Output the (X, Y) coordinate of the center of the cell containing the given text.  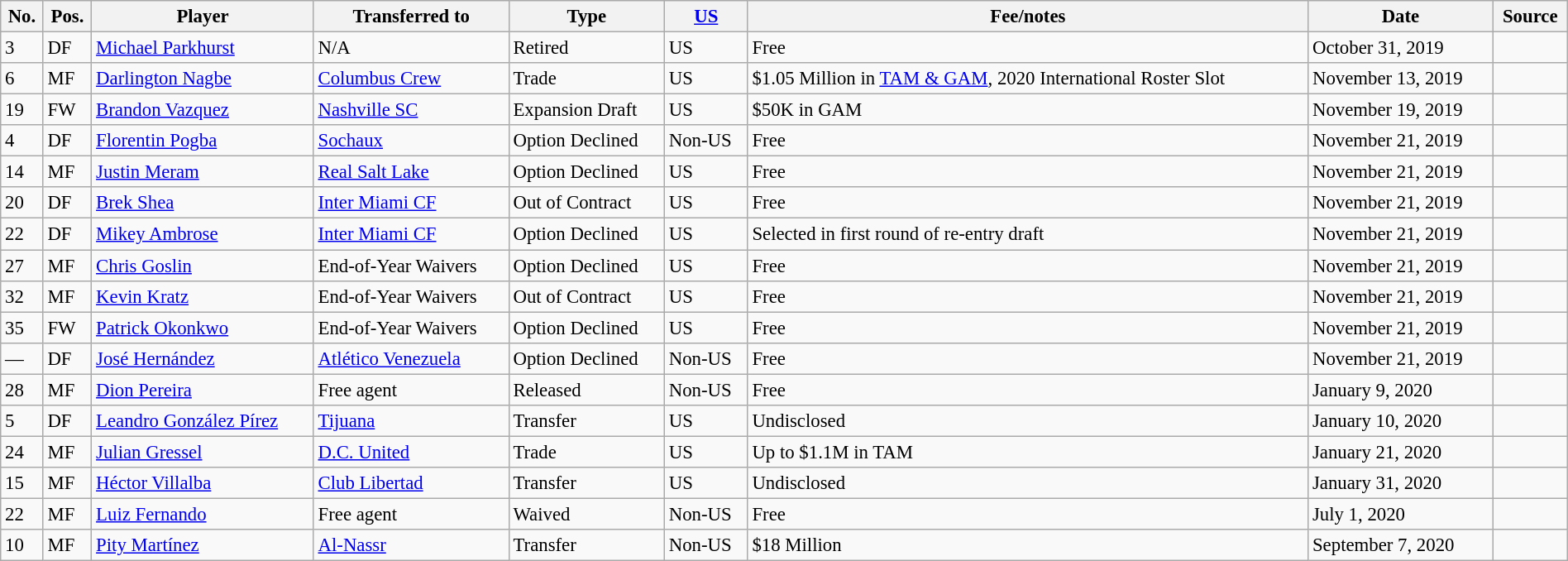
Florentin Pogba (203, 141)
Nashville SC (411, 110)
Mikey Ambrose (203, 234)
Fee/notes (1028, 17)
Michael Parkhurst (203, 48)
Type (586, 17)
Club Libertad (411, 483)
Chris Goslin (203, 266)
Selected in first round of re-entry draft (1028, 234)
$50K in GAM (1028, 110)
January 21, 2020 (1401, 452)
Pos. (68, 17)
October 31, 2019 (1401, 48)
Atlético Venezuela (411, 358)
Al-Nassr (411, 545)
Source (1530, 17)
Transferred to (411, 17)
Expansion Draft (586, 110)
Dion Pereira (203, 390)
19 (22, 110)
10 (22, 545)
Brandon Vazquez (203, 110)
32 (22, 296)
Darlington Nagbe (203, 79)
Patrick Okonkwo (203, 328)
35 (22, 328)
Released (586, 390)
Real Salt Lake (411, 172)
20 (22, 203)
Leandro González Pírez (203, 421)
27 (22, 266)
6 (22, 79)
Up to $1.1M in TAM (1028, 452)
November 19, 2019 (1401, 110)
January 9, 2020 (1401, 390)
$18 Million (1028, 545)
Columbus Crew (411, 79)
January 10, 2020 (1401, 421)
24 (22, 452)
José Hernández (203, 358)
January 31, 2020 (1401, 483)
Retired (586, 48)
Kevin Kratz (203, 296)
Player (203, 17)
15 (22, 483)
No. (22, 17)
N/A (411, 48)
5 (22, 421)
September 7, 2020 (1401, 545)
Tijuana (411, 421)
Pity Martínez (203, 545)
Date (1401, 17)
14 (22, 172)
Brek Shea (203, 203)
Sochaux (411, 141)
4 (22, 141)
$1.05 Million in TAM & GAM, 2020 International Roster Slot (1028, 79)
Héctor Villalba (203, 483)
28 (22, 390)
Waived (586, 514)
Justin Meram (203, 172)
July 1, 2020 (1401, 514)
3 (22, 48)
— (22, 358)
Julian Gressel (203, 452)
Luiz Fernando (203, 514)
November 13, 2019 (1401, 79)
D.C. United (411, 452)
